For the text-containing cell, return its midpoint in [X, Y] coordinate format. 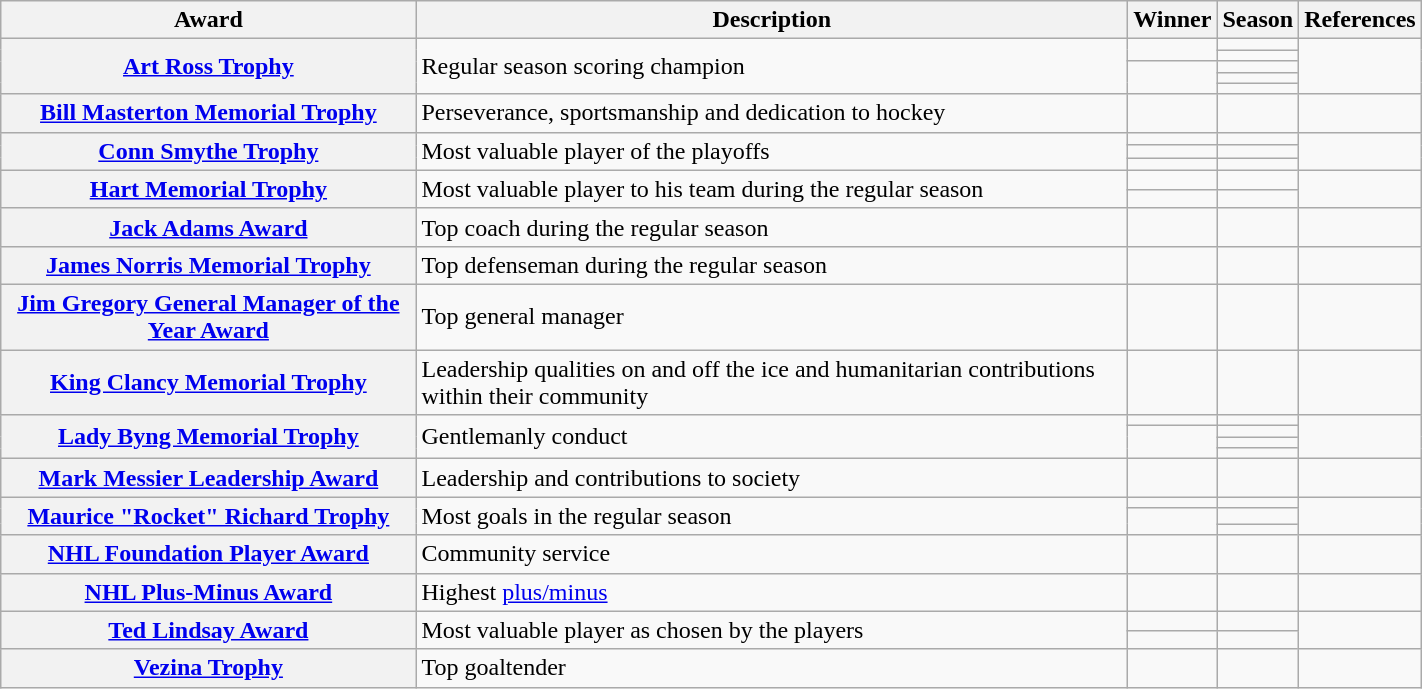
Jim Gregory General Manager of the Year Award [208, 316]
Description [772, 20]
NHL Plus-Minus Award [208, 592]
Conn Smythe Trophy [208, 151]
Most valuable player as chosen by the players [772, 630]
Gentlemanly conduct [772, 437]
Season [1258, 20]
Highest plus/minus [772, 592]
Award [208, 20]
References [1360, 20]
Perseverance, sportsmanship and dedication to hockey [772, 113]
Ted Lindsay Award [208, 630]
Maurice "Rocket" Richard Trophy [208, 516]
Art Ross Trophy [208, 66]
Regular season scoring champion [772, 66]
NHL Foundation Player Award [208, 554]
Winner [1172, 20]
James Norris Memorial Trophy [208, 265]
Vezina Trophy [208, 668]
Leadership qualities on and off the ice and humanitarian contributions within their community [772, 382]
Top goaltender [772, 668]
Mark Messier Leadership Award [208, 478]
Community service [772, 554]
Lady Byng Memorial Trophy [208, 437]
Most valuable player of the playoffs [772, 151]
Hart Memorial Trophy [208, 189]
Jack Adams Award [208, 227]
Top coach during the regular season [772, 227]
King Clancy Memorial Trophy [208, 382]
Bill Masterton Memorial Trophy [208, 113]
Most goals in the regular season [772, 516]
Top general manager [772, 316]
Leadership and contributions to society [772, 478]
Top defenseman during the regular season [772, 265]
Most valuable player to his team during the regular season [772, 189]
